Capture the cell that displays the provided text and extract its (x, y) central coordinate. 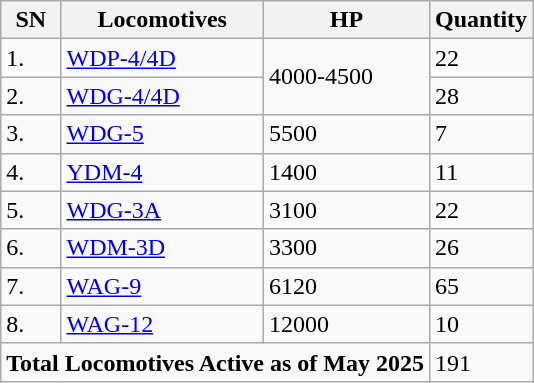
1. (31, 58)
12000 (346, 324)
WDG-4/4D (162, 96)
4. (31, 172)
65 (482, 286)
SN (31, 20)
Quantity (482, 20)
7. (31, 286)
WAG-12 (162, 324)
1400 (346, 172)
3. (31, 134)
10 (482, 324)
Locomotives (162, 20)
3300 (346, 248)
2. (31, 96)
6. (31, 248)
WDG-3A (162, 210)
5. (31, 210)
WDG-5 (162, 134)
Total Locomotives Active as of May 2025 (216, 362)
26 (482, 248)
7 (482, 134)
3100 (346, 210)
WAG-9 (162, 286)
4000-4500 (346, 77)
191 (482, 362)
6120 (346, 286)
WDM-3D (162, 248)
HP (346, 20)
YDM-4 (162, 172)
WDP-4/4D (162, 58)
28 (482, 96)
5500 (346, 134)
8. (31, 324)
11 (482, 172)
